Provide the (X, Y) coordinate of the cell's center where the given text is located.  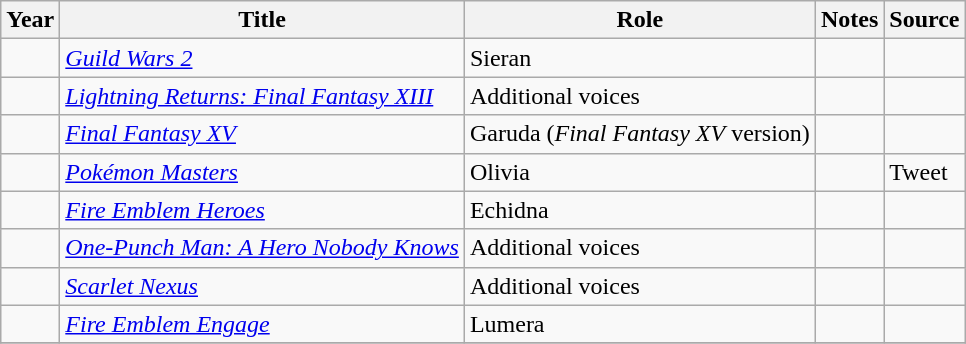
Echidna (640, 210)
Guild Wars 2 (262, 58)
Source (924, 20)
Year (30, 20)
Final Fantasy XV (262, 134)
Lightning Returns: Final Fantasy XIII (262, 96)
Garuda (Final Fantasy XV version) (640, 134)
Lumera (640, 324)
One-Punch Man: A Hero Nobody Knows (262, 248)
Tweet (924, 172)
Role (640, 20)
Olivia (640, 172)
Scarlet Nexus (262, 286)
Fire Emblem Heroes (262, 210)
Fire Emblem Engage (262, 324)
Pokémon Masters (262, 172)
Sieran (640, 58)
Notes (849, 20)
Title (262, 20)
